From the cell containing the given text, extract its center point as [X, Y] coordinate. 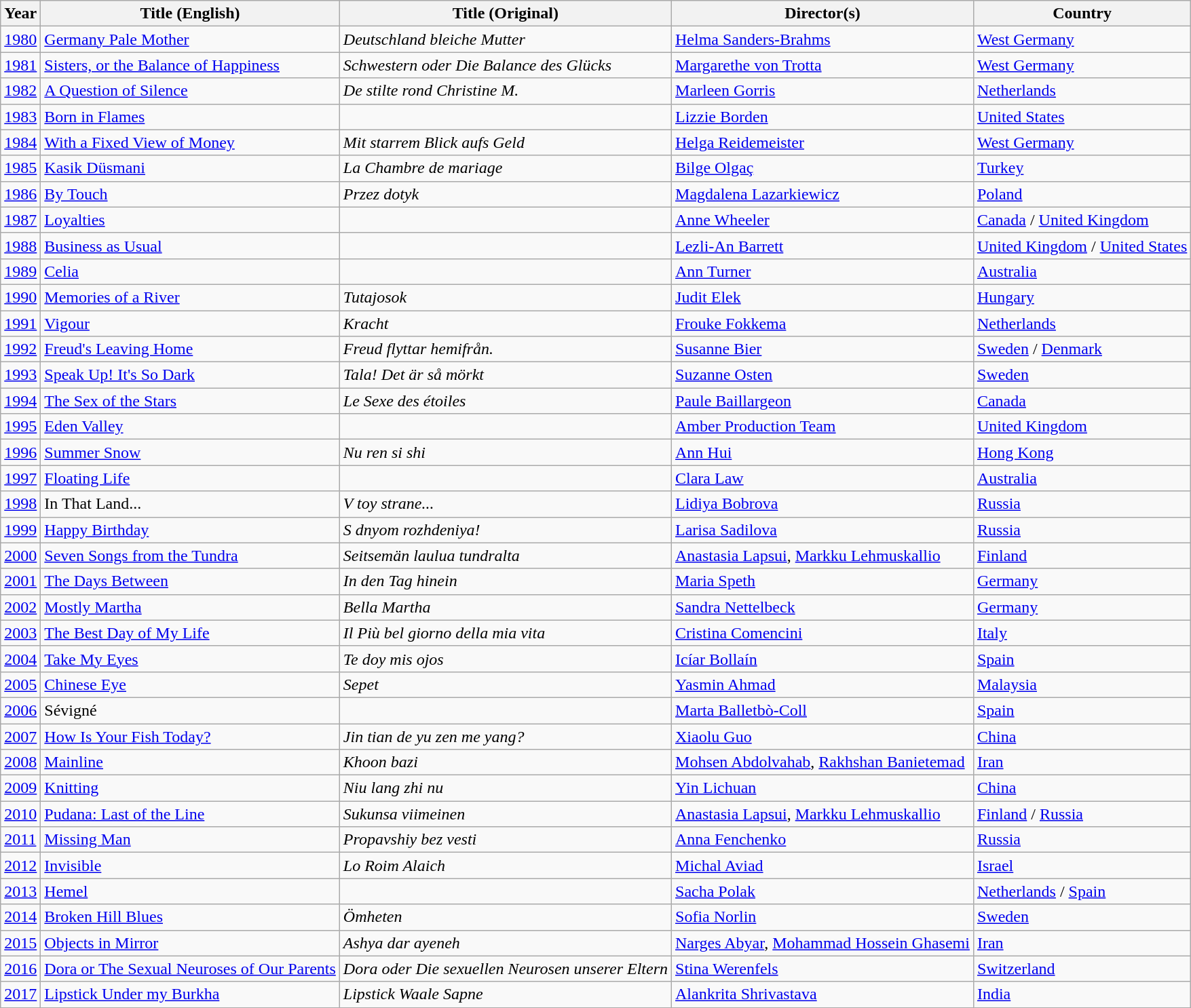
Alankrita Shrivastava [823, 994]
Narges Abyar, Mohammad Hossein Ghasemi [823, 943]
Magdalena Lazarkiewicz [823, 194]
2003 [20, 633]
1982 [20, 91]
Niu lang zhi nu [505, 788]
Knitting [190, 788]
2014 [20, 917]
Jin tian de yu zen me yang? [505, 736]
Mohsen Abdolvahab, Rakhshan Banietemad [823, 762]
Poland [1082, 194]
Ömheten [505, 917]
Sandra Nettelbeck [823, 607]
Invisible [190, 866]
Business as Usual [190, 246]
Turkey [1082, 168]
Te doy mis ojos [505, 659]
La Chambre de mariage [505, 168]
With a Fixed View of Money [190, 142]
Switzerland [1082, 969]
Born in Flames [190, 117]
Lezli-An Barrett [823, 246]
Netherlands / Spain [1082, 891]
India [1082, 994]
2016 [20, 969]
Margarethe von Trotta [823, 65]
Marta Balletbò-Coll [823, 710]
Canada [1082, 401]
Paule Baillargeon [823, 401]
Germany Pale Mother [190, 39]
Year [20, 14]
2001 [20, 581]
Sofia Norlin [823, 917]
Ann Hui [823, 452]
Broken Hill Blues [190, 917]
Loyalties [190, 220]
Suzanne Osten [823, 375]
Country [1082, 14]
Mit starrem Blick aufs Geld [505, 142]
Lidiya Bobrova [823, 504]
Bella Martha [505, 607]
2012 [20, 866]
De stilte rond Christine M. [505, 91]
Memories of a River [190, 297]
2004 [20, 659]
2008 [20, 762]
1988 [20, 246]
Mainline [190, 762]
1983 [20, 117]
Khoon bazi [505, 762]
Summer Snow [190, 452]
Yin Lichuan [823, 788]
Sacha Polak [823, 891]
Cristina Comencini [823, 633]
Title (Original) [505, 14]
2006 [20, 710]
Icíar Bollaín [823, 659]
How Is Your Fish Today? [190, 736]
Amber Production Team [823, 427]
Michal Aviad [823, 866]
Hong Kong [1082, 452]
Missing Man [190, 840]
Malaysia [1082, 684]
Deutschland bleiche Mutter [505, 39]
Judit Elek [823, 297]
1996 [20, 452]
1998 [20, 504]
2010 [20, 814]
Pudana: Last of the Line [190, 814]
2002 [20, 607]
Dora oder Die sexuellen Neurosen unserer Eltern [505, 969]
1999 [20, 530]
Mostly Martha [190, 607]
Le Sexe des étoiles [505, 401]
Propavshiy bez vesti [505, 840]
Anna Fenchenko [823, 840]
Take My Eyes [190, 659]
Speak Up! It's So Dark [190, 375]
Kasik Düsmani [190, 168]
Yasmin Ahmad [823, 684]
Marleen Gorris [823, 91]
1980 [20, 39]
Xiaolu Guo [823, 736]
Larisa Sadilova [823, 530]
Freud flyttar hemifrån. [505, 349]
Sisters, or the Balance of Happiness [190, 65]
Tala! Det är så mörkt [505, 375]
Title (English) [190, 14]
Director(s) [823, 14]
1986 [20, 194]
2017 [20, 994]
In den Tag hinein [505, 581]
1985 [20, 168]
S dnyom rozhdeniya! [505, 530]
2011 [20, 840]
Kracht [505, 324]
The Sex of the Stars [190, 401]
1993 [20, 375]
Ashya dar ayeneh [505, 943]
Helma Sanders-Brahms [823, 39]
Tutajosok [505, 297]
Il Più bel giorno della mia vita [505, 633]
Canada / United Kingdom [1082, 220]
United Kingdom / United States [1082, 246]
Frouke Fokkema [823, 324]
Hungary [1082, 297]
United States [1082, 117]
Przez dotyk [505, 194]
2013 [20, 891]
The Days Between [190, 581]
Lipstick Under my Burkha [190, 994]
Finland / Russia [1082, 814]
Hemel [190, 891]
1987 [20, 220]
Bilge Olgaç [823, 168]
1990 [20, 297]
Sukunsa viimeinen [505, 814]
Seven Songs from the Tundra [190, 556]
Sévigné [190, 710]
Schwestern oder Die Balance des Glücks [505, 65]
2015 [20, 943]
Stina Werenfels [823, 969]
Helga Reidemeister [823, 142]
Eden Valley [190, 427]
Ann Turner [823, 271]
Finland [1082, 556]
1984 [20, 142]
1994 [20, 401]
Seitsemän laulua tundralta [505, 556]
Objects in Mirror [190, 943]
1997 [20, 478]
In That Land... [190, 504]
1989 [20, 271]
Dora or The Sexual Neuroses of Our Parents [190, 969]
Nu ren si shi [505, 452]
Susanne Bier [823, 349]
Chinese Eye [190, 684]
A Question of Silence [190, 91]
Italy [1082, 633]
Clara Law [823, 478]
Sweden / Denmark [1082, 349]
V toy strane... [505, 504]
1995 [20, 427]
Sepet [505, 684]
Happy Birthday [190, 530]
1981 [20, 65]
Vigour [190, 324]
Freud's Leaving Home [190, 349]
Lipstick Waale Sapne [505, 994]
Anne Wheeler [823, 220]
1991 [20, 324]
The Best Day of My Life [190, 633]
2000 [20, 556]
United Kingdom [1082, 427]
2005 [20, 684]
By Touch [190, 194]
Lizzie Borden [823, 117]
2007 [20, 736]
2009 [20, 788]
Maria Speth [823, 581]
Celia [190, 271]
1992 [20, 349]
Floating Life [190, 478]
Israel [1082, 866]
Lo Roim Alaich [505, 866]
